Scan for the cell matching the given text and deliver its (x, y) coordinate at center. 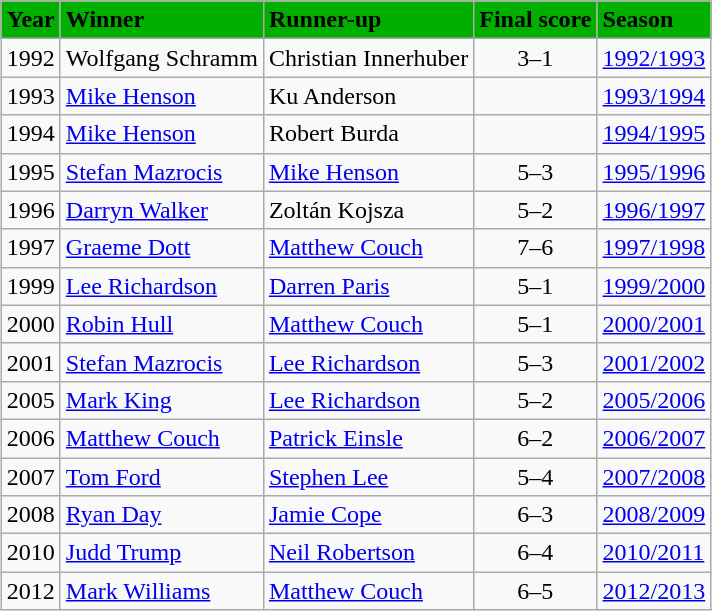
2006 (30, 438)
2012 (30, 591)
Stephen Lee (368, 477)
Zoltán Kojsza (368, 210)
2012/2013 (654, 591)
3–1 (536, 58)
1994 (30, 134)
6–5 (536, 591)
1997/1998 (654, 248)
Patrick Einsle (368, 438)
Year (30, 20)
1995/1996 (654, 172)
1995 (30, 172)
Judd Trump (162, 553)
2000 (30, 324)
Final score (536, 20)
Ku Anderson (368, 96)
6–4 (536, 553)
Wolfgang Schramm (162, 58)
Season (654, 20)
Christian Innerhuber (368, 58)
2001/2002 (654, 362)
2005 (30, 400)
2006/2007 (654, 438)
Neil Robertson (368, 553)
2010/2011 (654, 553)
6–3 (536, 515)
Robert Burda (368, 134)
1993 (30, 96)
7–6 (536, 248)
1992/1993 (654, 58)
Winner (162, 20)
2007 (30, 477)
Mark King (162, 400)
1993/1994 (654, 96)
1994/1995 (654, 134)
1999/2000 (654, 286)
Jamie Cope (368, 515)
2008/2009 (654, 515)
Runner-up (368, 20)
1996 (30, 210)
1996/1997 (654, 210)
6–2 (536, 438)
1999 (30, 286)
5–4 (536, 477)
Darryn Walker (162, 210)
2010 (30, 553)
Tom Ford (162, 477)
2005/2006 (654, 400)
2008 (30, 515)
2001 (30, 362)
2000/2001 (654, 324)
Darren Paris (368, 286)
Robin Hull (162, 324)
Graeme Dott (162, 248)
2007/2008 (654, 477)
Ryan Day (162, 515)
1997 (30, 248)
1992 (30, 58)
Mark Williams (162, 591)
